Detect which cell encompasses the target text, then output its (x, y) center coordinate. 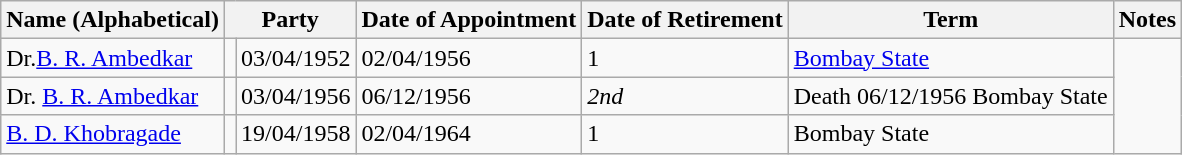
2nd (686, 96)
03/04/1952 (296, 58)
02/04/1956 (469, 58)
Term (950, 20)
06/12/1956 (469, 96)
Date of Retirement (686, 20)
Party (290, 20)
03/04/1956 (296, 96)
02/04/1964 (469, 134)
Date of Appointment (469, 20)
Dr.B. R. Ambedkar (113, 58)
Notes (1147, 20)
19/04/1958 (296, 134)
B. D. Khobragade (113, 134)
Name (Alphabetical) (113, 20)
Dr. B. R. Ambedkar (113, 96)
Death 06/12/1956 Bombay State (950, 96)
